Identify which cell holds the provided text, then report its (X, Y) central coordinate. 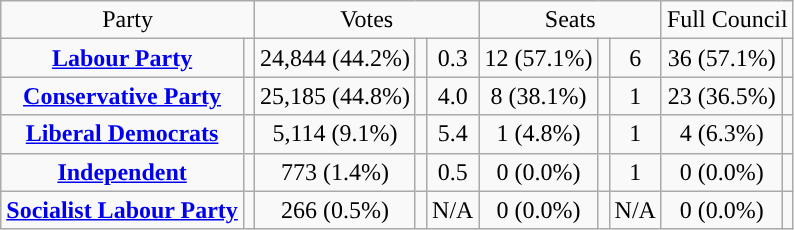
Votes (366, 20)
Labour Party (122, 58)
36 (57.1%) (722, 58)
23 (36.5%) (722, 96)
Seats (570, 20)
5.4 (453, 134)
8 (38.1%) (538, 96)
Conservative Party (122, 96)
Full Council (727, 20)
12 (57.1%) (538, 58)
6 (635, 58)
25,185 (44.8%) (334, 96)
Liberal Democrats (122, 134)
0.5 (453, 172)
24,844 (44.2%) (334, 58)
Socialist Labour Party (122, 210)
0.3 (453, 58)
773 (1.4%) (334, 172)
4.0 (453, 96)
Party (128, 20)
266 (0.5%) (334, 210)
5,114 (9.1%) (334, 134)
Independent (122, 172)
1 (4.8%) (538, 134)
4 (6.3%) (722, 134)
